Determine the [X, Y] coordinate at the center of the cell enclosing the given text.  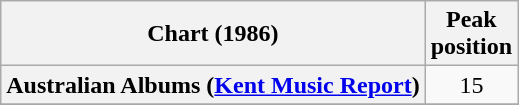
Australian Albums (Kent Music Report) [213, 85]
Peakposition [471, 34]
Chart (1986) [213, 34]
15 [471, 85]
